Determine the [x, y] coordinate at the center of the cell enclosing the given text.  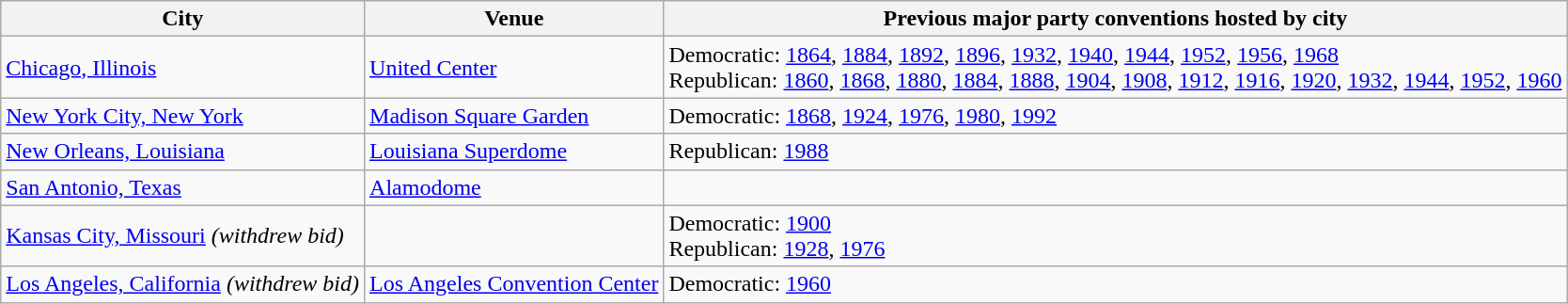
Venue [514, 19]
Democratic: 1960 [1115, 284]
Kansas City, Missouri (withdrew bid) [182, 235]
San Antonio, Texas [182, 187]
City [182, 19]
Republican: 1988 [1115, 152]
Los Angeles, California (withdrew bid) [182, 284]
New Orleans, Louisiana [182, 152]
United Center [514, 68]
Louisiana Superdome [514, 152]
Los Angeles Convention Center [514, 284]
Democratic: 1868, 1924, 1976, 1980, 1992 [1115, 116]
Chicago, Illinois [182, 68]
Madison Square Garden [514, 116]
Previous major party conventions hosted by city [1115, 19]
Democratic: 1900Republican: 1928, 1976 [1115, 235]
Alamodome [514, 187]
New York City, New York [182, 116]
